Detect which cell encompasses the target text, then output its (X, Y) center coordinate. 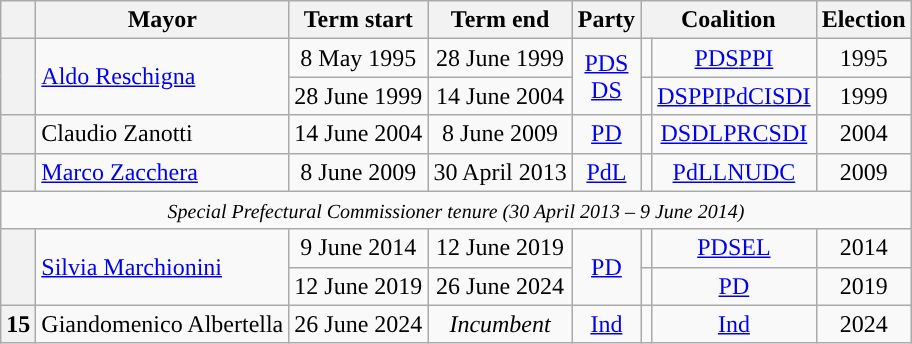
Election (864, 20)
Silvia Marchionini (162, 267)
Term end (500, 20)
Mayor (162, 20)
2014 (864, 248)
Incumbent (500, 324)
Special Prefectural Commissioner tenure (30 April 2013 – 9 June 2014) (456, 210)
2024 (864, 324)
2019 (864, 286)
Giandomenico Albertella (162, 324)
Party (606, 20)
Marco Zacchera (162, 172)
PDSPPI (734, 58)
PdL (606, 172)
PDSDS (606, 77)
15 (18, 324)
Aldo Reschigna (162, 77)
8 May 1995 (358, 58)
DSDLPRCSDI (734, 134)
DSPPIPdCISDI (734, 96)
1995 (864, 58)
PdLLNUDC (734, 172)
PDSEL (734, 248)
Coalition (729, 20)
9 June 2014 (358, 248)
2009 (864, 172)
Claudio Zanotti (162, 134)
1999 (864, 96)
Term start (358, 20)
30 April 2013 (500, 172)
2004 (864, 134)
